From the cell containing the given text, extract its center point as [x, y] coordinate. 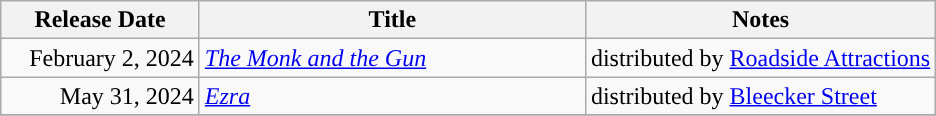
Title [392, 20]
The Monk and the Gun [392, 58]
distributed by Bleecker Street [760, 96]
May 31, 2024 [100, 96]
Release Date [100, 20]
February 2, 2024 [100, 58]
Notes [760, 20]
distributed by Roadside Attractions [760, 58]
Ezra [392, 96]
